From the cell containing the given text, extract its center point as [x, y] coordinate. 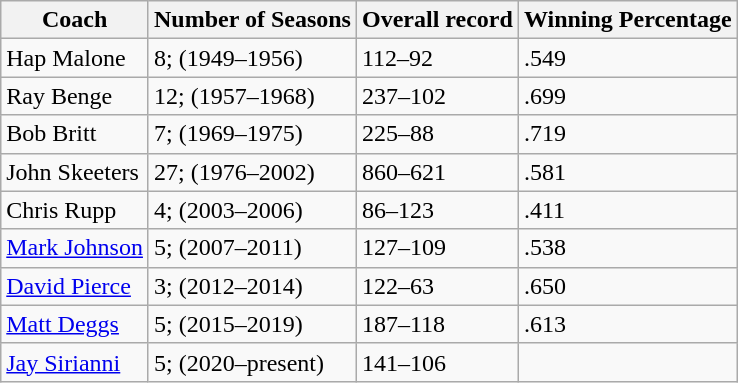
187–118 [437, 324]
Hap Malone [75, 58]
Winning Percentage [628, 20]
Coach [75, 20]
.549 [628, 58]
Bob Britt [75, 134]
86–123 [437, 210]
127–109 [437, 248]
5; (2015–2019) [252, 324]
225–88 [437, 134]
5; (2007–2011) [252, 248]
.699 [628, 96]
.581 [628, 172]
27; (1976–2002) [252, 172]
122–63 [437, 286]
John Skeeters [75, 172]
.613 [628, 324]
.538 [628, 248]
112–92 [437, 58]
12; (1957–1968) [252, 96]
Number of Seasons [252, 20]
7; (1969–1975) [252, 134]
237–102 [437, 96]
Matt Deggs [75, 324]
860–621 [437, 172]
Ray Benge [75, 96]
5; (2020–present) [252, 362]
.411 [628, 210]
Mark Johnson [75, 248]
8; (1949–1956) [252, 58]
Jay Sirianni [75, 362]
David Pierce [75, 286]
Chris Rupp [75, 210]
3; (2012–2014) [252, 286]
4; (2003–2006) [252, 210]
.650 [628, 286]
.719 [628, 134]
Overall record [437, 20]
141–106 [437, 362]
